Determine the (x, y) coordinate at the center of the cell enclosing the given text.  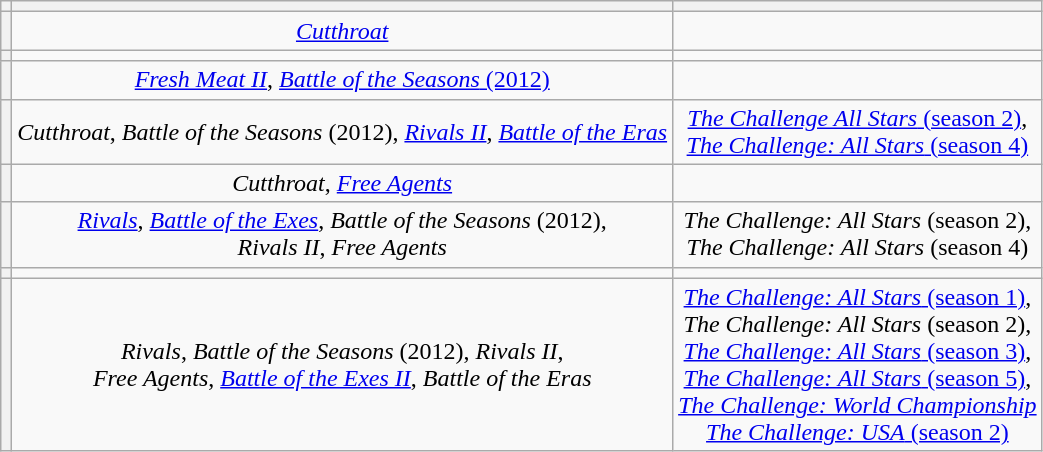
The Challenge: All Stars (season 2),The Challenge: All Stars (season 4) (858, 234)
Cutthroat, Battle of the Seasons (2012), Rivals II, Battle of the Eras (342, 132)
Fresh Meat II, Battle of the Seasons (2012) (342, 80)
Rivals, Battle of the Exes, Battle of the Seasons (2012),Rivals II, Free Agents (342, 234)
Rivals, Battle of the Seasons (2012), Rivals II,Free Agents, Battle of the Exes II, Battle of the Eras (342, 364)
The Challenge All Stars (season 2),The Challenge: All Stars (season 4) (858, 132)
Cutthroat (342, 31)
Cutthroat, Free Agents (342, 183)
